From the cell containing the given text, extract its center point as [X, Y] coordinate. 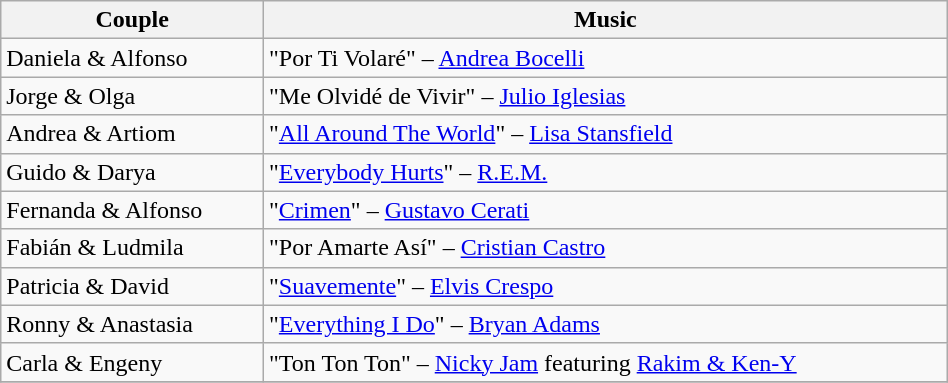
"All Around The World" – Lisa Stansfield [606, 134]
Couple [132, 20]
Carla & Engeny [132, 362]
Fernanda & Alfonso [132, 210]
"Everything I Do" – Bryan Adams [606, 324]
Patricia & David [132, 286]
"Ton Ton Ton" – Nicky Jam featuring Rakim & Ken-Y [606, 362]
"Me Olvidé de Vivir" – Julio Iglesias [606, 96]
Guido & Darya [132, 172]
Music [606, 20]
Jorge & Olga [132, 96]
Daniela & Alfonso [132, 58]
Ronny & Anastasia [132, 324]
"Everybody Hurts" – R.E.M. [606, 172]
"Por Amarte Así" – Cristian Castro [606, 248]
Fabián & Ludmila [132, 248]
Andrea & Artiom [132, 134]
"Por Ti Volaré" – Andrea Bocelli [606, 58]
"Suavemente" – Elvis Crespo [606, 286]
"Crimen" – Gustavo Cerati [606, 210]
